Provide the [X, Y] coordinate of the cell's center where the given text is located.  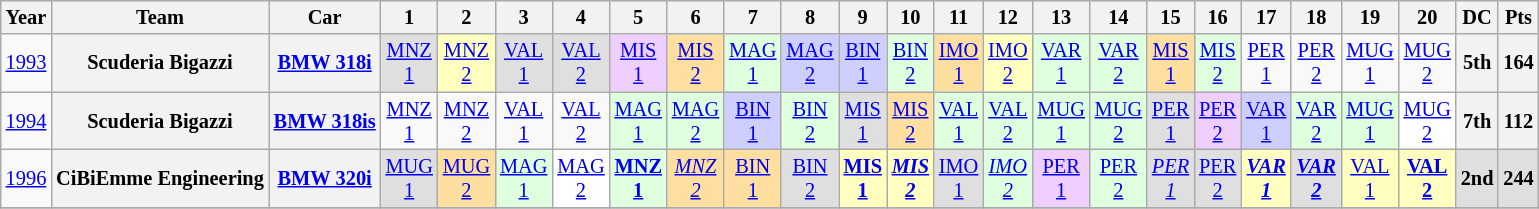
16 [1218, 17]
8 [810, 17]
3 [524, 17]
2 [466, 17]
Car [325, 17]
1994 [26, 121]
5 [638, 17]
9 [863, 17]
6 [696, 17]
17 [1266, 17]
4 [580, 17]
20 [1428, 17]
CiBiEmme Engineering [160, 178]
Pts [1518, 17]
7 [752, 17]
1993 [26, 63]
1996 [26, 178]
10 [910, 17]
7th [1478, 121]
244 [1518, 178]
19 [1370, 17]
12 [1008, 17]
11 [958, 17]
18 [1316, 17]
5th [1478, 63]
13 [1060, 17]
1 [410, 17]
Team [160, 17]
15 [1170, 17]
164 [1518, 63]
14 [1118, 17]
BMW 318i [325, 63]
112 [1518, 121]
Year [26, 17]
BMW 318is [325, 121]
2nd [1478, 178]
BMW 320i [325, 178]
DC [1478, 17]
